Capture the cell that displays the provided text and extract its (X, Y) central coordinate. 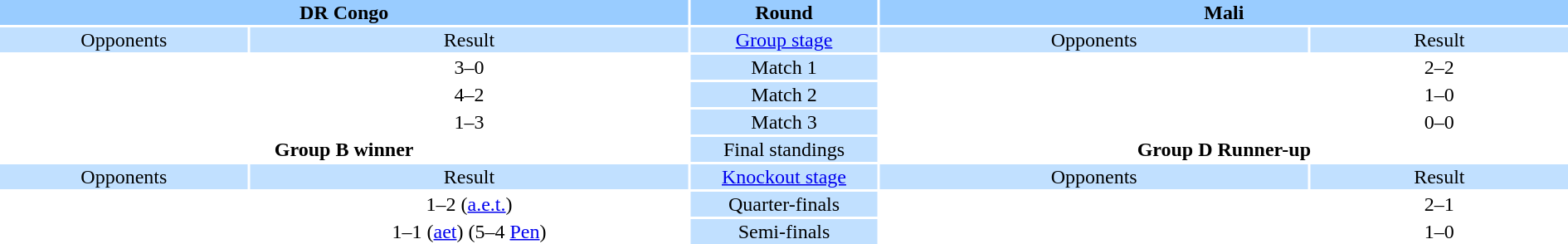
4–2 (470, 95)
DR Congo (343, 12)
1–2 (a.e.t.) (470, 204)
Round (783, 12)
Group B winner (343, 149)
Match 2 (783, 95)
Mali (1225, 12)
Final standings (783, 149)
Group stage (783, 40)
Knockout stage (783, 177)
3–0 (470, 67)
Semi-finals (783, 232)
Match 3 (783, 122)
1–3 (470, 122)
1–1 (aet) (5–4 Pen) (470, 232)
2–2 (1439, 67)
0–0 (1439, 122)
Group D Runner-up (1225, 149)
Match 1 (783, 67)
2–1 (1439, 204)
Quarter-finals (783, 204)
